Determine the (x, y) coordinate at the center of the cell enclosing the given text.  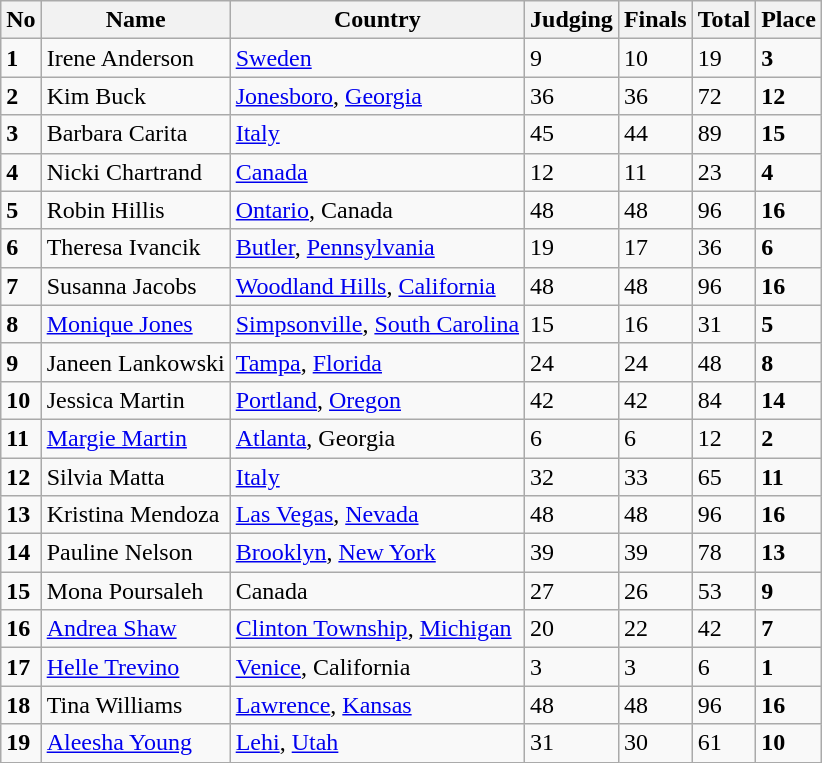
65 (724, 477)
20 (572, 629)
Portland, Oregon (377, 400)
Country (377, 20)
Venice, California (377, 667)
Lehi, Utah (377, 743)
Sweden (377, 58)
Silvia Matta (136, 477)
Aleesha Young (136, 743)
Andrea Shaw (136, 629)
Simpsonville, South Carolina (377, 324)
Total (724, 20)
Theresa Ivancik (136, 248)
Helle Trevino (136, 667)
Place (789, 20)
32 (572, 477)
Margie Martin (136, 438)
Tina Williams (136, 705)
45 (572, 134)
84 (724, 400)
Pauline Nelson (136, 553)
Barbara Carita (136, 134)
Nicki Chartrand (136, 172)
72 (724, 96)
23 (724, 172)
33 (655, 477)
Woodland Hills, California (377, 286)
Ontario, Canada (377, 210)
53 (724, 591)
Monique Jones (136, 324)
Janeen Lankowski (136, 362)
78 (724, 553)
26 (655, 591)
Robin Hillis (136, 210)
Butler, Pennsylvania (377, 248)
61 (724, 743)
Mona Poursaleh (136, 591)
Irene Anderson (136, 58)
Name (136, 20)
Tampa, Florida (377, 362)
Kristina Mendoza (136, 515)
Brooklyn, New York (377, 553)
Jonesboro, Georgia (377, 96)
22 (655, 629)
Atlanta, Georgia (377, 438)
30 (655, 743)
No (21, 20)
18 (21, 705)
Lawrence, Kansas (377, 705)
Clinton Township, Michigan (377, 629)
Kim Buck (136, 96)
Susanna Jacobs (136, 286)
Judging (572, 20)
Jessica Martin (136, 400)
44 (655, 134)
Finals (655, 20)
27 (572, 591)
Las Vegas, Nevada (377, 515)
89 (724, 134)
